Determine the [x, y] coordinate at the center of the cell enclosing the given text.  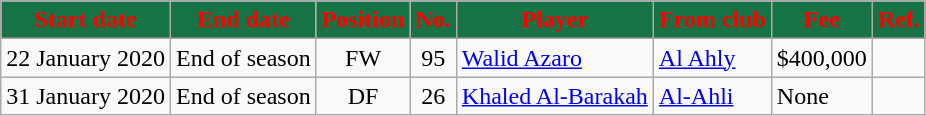
31 January 2020 [86, 96]
Khaled Al-Barakah [554, 96]
Start date [86, 20]
Al-Ahli [712, 96]
Fee [822, 20]
95 [433, 58]
$400,000 [822, 58]
From club [712, 20]
Position [363, 20]
22 January 2020 [86, 58]
None [822, 96]
DF [363, 96]
Al Ahly [712, 58]
26 [433, 96]
FW [363, 58]
No. [433, 20]
Walid Azaro [554, 58]
Player [554, 20]
End date [243, 20]
Ref. [898, 20]
